Locate the cell with the specified text and output its (x, y) center coordinate. 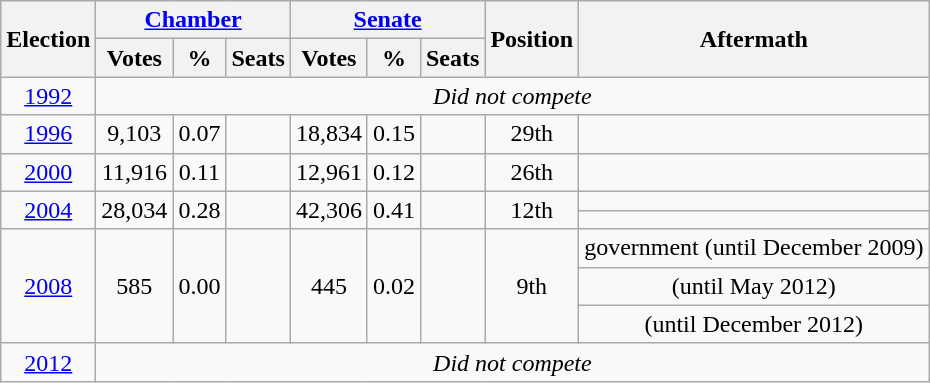
0.41 (394, 210)
Election (48, 39)
9th (532, 286)
9,103 (134, 134)
18,834 (328, 134)
government (until December 2009) (754, 248)
42,306 (328, 210)
0.12 (394, 172)
445 (328, 286)
1996 (48, 134)
0.07 (200, 134)
585 (134, 286)
Aftermath (754, 39)
Position (532, 39)
2000 (48, 172)
0.00 (200, 286)
0.02 (394, 286)
2004 (48, 210)
12th (532, 210)
2012 (48, 362)
26th (532, 172)
11,916 (134, 172)
(until December 2012) (754, 324)
29th (532, 134)
12,961 (328, 172)
2008 (48, 286)
0.11 (200, 172)
1992 (48, 96)
0.28 (200, 210)
(until May 2012) (754, 286)
0.15 (394, 134)
Chamber (194, 20)
Senate (388, 20)
28,034 (134, 210)
